From the cell containing the given text, extract its center point as [x, y] coordinate. 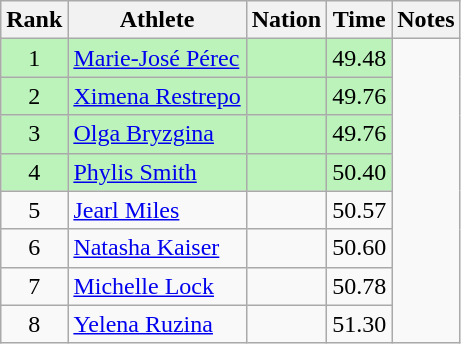
4 [34, 172]
49.48 [360, 58]
Natasha Kaiser [157, 248]
5 [34, 210]
Athlete [157, 20]
50.60 [360, 248]
Ximena Restrepo [157, 96]
50.40 [360, 172]
Rank [34, 20]
1 [34, 58]
8 [34, 324]
50.57 [360, 210]
6 [34, 248]
Notes [426, 20]
Olga Bryzgina [157, 134]
Yelena Ruzina [157, 324]
3 [34, 134]
51.30 [360, 324]
Nation [286, 20]
2 [34, 96]
50.78 [360, 286]
Time [360, 20]
7 [34, 286]
Phylis Smith [157, 172]
Jearl Miles [157, 210]
Marie-José Pérec [157, 58]
Michelle Lock [157, 286]
